Find where the given text appears and provide that cell's center as [x, y] coordinate. 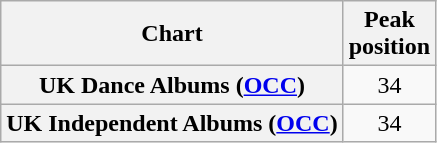
UK Dance Albums (OCC) [172, 85]
Chart [172, 34]
Peakposition [389, 34]
UK Independent Albums (OCC) [172, 123]
